Locate the cell with the specified text and output its (x, y) center coordinate. 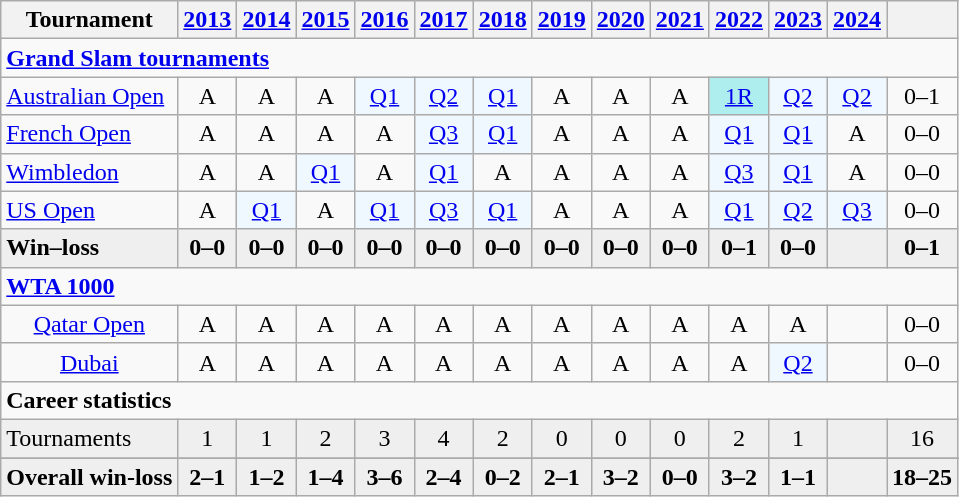
2014 (266, 20)
Dubai (90, 362)
Australian Open (90, 96)
2013 (208, 20)
18–25 (922, 477)
Tournament (90, 20)
Grand Slam tournaments (480, 58)
4 (444, 438)
0–2 (502, 477)
2016 (384, 20)
1–2 (266, 477)
Qatar Open (90, 324)
2020 (620, 20)
Career statistics (480, 400)
1–4 (326, 477)
16 (922, 438)
2018 (502, 20)
2024 (858, 20)
2019 (562, 20)
2–4 (444, 477)
2015 (326, 20)
3–6 (384, 477)
US Open (90, 210)
French Open (90, 134)
1–1 (798, 477)
Wimbledon (90, 172)
1R (738, 96)
Win–loss (90, 248)
Tournaments (90, 438)
WTA 1000 (480, 286)
2023 (798, 20)
2021 (680, 20)
Overall win-loss (90, 477)
3 (384, 438)
2017 (444, 20)
2022 (738, 20)
